Extract the (X, Y) coordinate from the center of the cell holding the provided text.  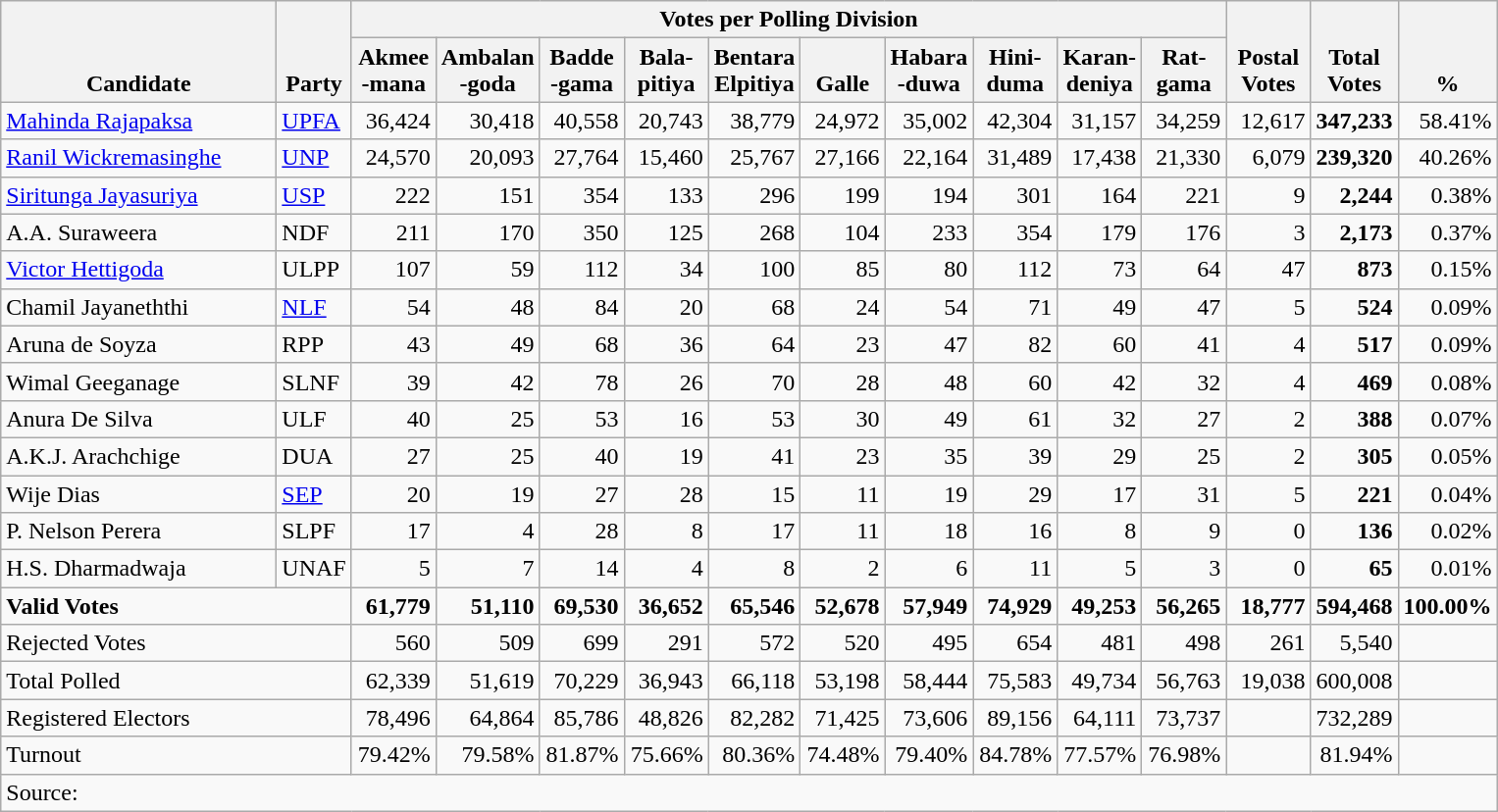
74.48% (843, 755)
125 (666, 232)
18,777 (1268, 606)
51,619 (488, 681)
64,864 (488, 718)
79.40% (929, 755)
560 (393, 643)
61 (1015, 419)
Source: (749, 792)
65,546 (754, 606)
654 (1015, 643)
31,489 (1015, 158)
0.02% (1448, 532)
15 (754, 493)
20,093 (488, 158)
31 (1184, 493)
40,558 (582, 121)
Candidate (139, 51)
21,330 (1184, 158)
UNAF (314, 569)
296 (754, 195)
Galle (843, 71)
SLNF (314, 381)
495 (929, 643)
61,779 (393, 606)
15,460 (666, 158)
19,038 (1268, 681)
Mahinda Rajapaksa (139, 121)
73,737 (1184, 718)
481 (1100, 643)
7 (488, 569)
36 (666, 344)
SEP (314, 493)
Wimal Geeganage (139, 381)
Chamil Jayaneththi (139, 307)
81.87% (582, 755)
38,779 (754, 121)
20,743 (666, 121)
291 (666, 643)
Votes per Polling Division (789, 20)
35,002 (929, 121)
75,583 (1015, 681)
65 (1354, 569)
34 (666, 270)
0.07% (1448, 419)
Anura De Silva (139, 419)
56,763 (1184, 681)
62,339 (393, 681)
80 (929, 270)
388 (1354, 419)
0.15% (1448, 270)
Badde-gama (582, 71)
17,438 (1100, 158)
P. Nelson Perera (139, 532)
Hini-duma (1015, 71)
6 (929, 569)
NLF (314, 307)
Aruna de Soyza (139, 344)
PostalVotes (1268, 51)
NDF (314, 232)
% (1448, 51)
51,110 (488, 606)
70,229 (582, 681)
Turnout (177, 755)
66,118 (754, 681)
82,282 (754, 718)
82 (1015, 344)
58.41% (1448, 121)
78 (582, 381)
Rat-gama (1184, 71)
22,164 (929, 158)
40.26% (1448, 158)
79.58% (488, 755)
34,259 (1184, 121)
222 (393, 195)
52,678 (843, 606)
H.S. Dharmadwaja (139, 569)
524 (1354, 307)
80.36% (754, 755)
24,570 (393, 158)
36,424 (393, 121)
469 (1354, 381)
211 (393, 232)
Total Polled (177, 681)
305 (1354, 456)
199 (843, 195)
517 (1354, 344)
27,166 (843, 158)
194 (929, 195)
Wije Dias (139, 493)
107 (393, 270)
89,156 (1015, 718)
ULF (314, 419)
42,304 (1015, 121)
509 (488, 643)
133 (666, 195)
239,320 (1354, 158)
2,244 (1354, 195)
58,444 (929, 681)
74,929 (1015, 606)
84.78% (1015, 755)
31,157 (1100, 121)
Ranil Wickremasinghe (139, 158)
170 (488, 232)
520 (843, 643)
59 (488, 270)
69,530 (582, 606)
UNP (314, 158)
179 (1100, 232)
176 (1184, 232)
56,265 (1184, 606)
81.94% (1354, 755)
699 (582, 643)
6,079 (1268, 158)
Total Votes (1354, 51)
Akmee-mana (393, 71)
70 (754, 381)
164 (1100, 195)
Registered Electors (177, 718)
76.98% (1184, 755)
5,540 (1354, 643)
USP (314, 195)
53,198 (843, 681)
Valid Votes (177, 606)
600,008 (1354, 681)
43 (393, 344)
78,496 (393, 718)
Rejected Votes (177, 643)
873 (1354, 270)
2,173 (1354, 232)
48,826 (666, 718)
ULPP (314, 270)
BentaraElpitiya (754, 71)
24,972 (843, 121)
Ambalan-goda (488, 71)
Karan-deniya (1100, 71)
73 (1100, 270)
Party (314, 51)
24 (843, 307)
A.K.J. Arachchige (139, 456)
100.00% (1448, 606)
350 (582, 232)
26 (666, 381)
100 (754, 270)
261 (1268, 643)
RPP (314, 344)
36,943 (666, 681)
85 (843, 270)
301 (1015, 195)
36,652 (666, 606)
347,233 (1354, 121)
35 (929, 456)
0.01% (1448, 569)
12,617 (1268, 121)
75.66% (666, 755)
85,786 (582, 718)
77.57% (1100, 755)
57,949 (929, 606)
0.04% (1448, 493)
Habara-duwa (929, 71)
SLPF (314, 532)
104 (843, 232)
UPFA (314, 121)
136 (1354, 532)
73,606 (929, 718)
84 (582, 307)
151 (488, 195)
233 (929, 232)
0.38% (1448, 195)
DUA (314, 456)
30,418 (488, 121)
498 (1184, 643)
71,425 (843, 718)
Siritunga Jayasuriya (139, 195)
30 (843, 419)
25,767 (754, 158)
572 (754, 643)
0.05% (1448, 456)
268 (754, 232)
79.42% (393, 755)
49,734 (1100, 681)
Bala-pitiya (666, 71)
27,764 (582, 158)
49,253 (1100, 606)
A.A. Suraweera (139, 232)
594,468 (1354, 606)
Victor Hettigoda (139, 270)
0.37% (1448, 232)
732,289 (1354, 718)
64,111 (1100, 718)
0.08% (1448, 381)
14 (582, 569)
18 (929, 532)
71 (1015, 307)
